Detect which cell encompasses the target text, then output its [X, Y] center coordinate. 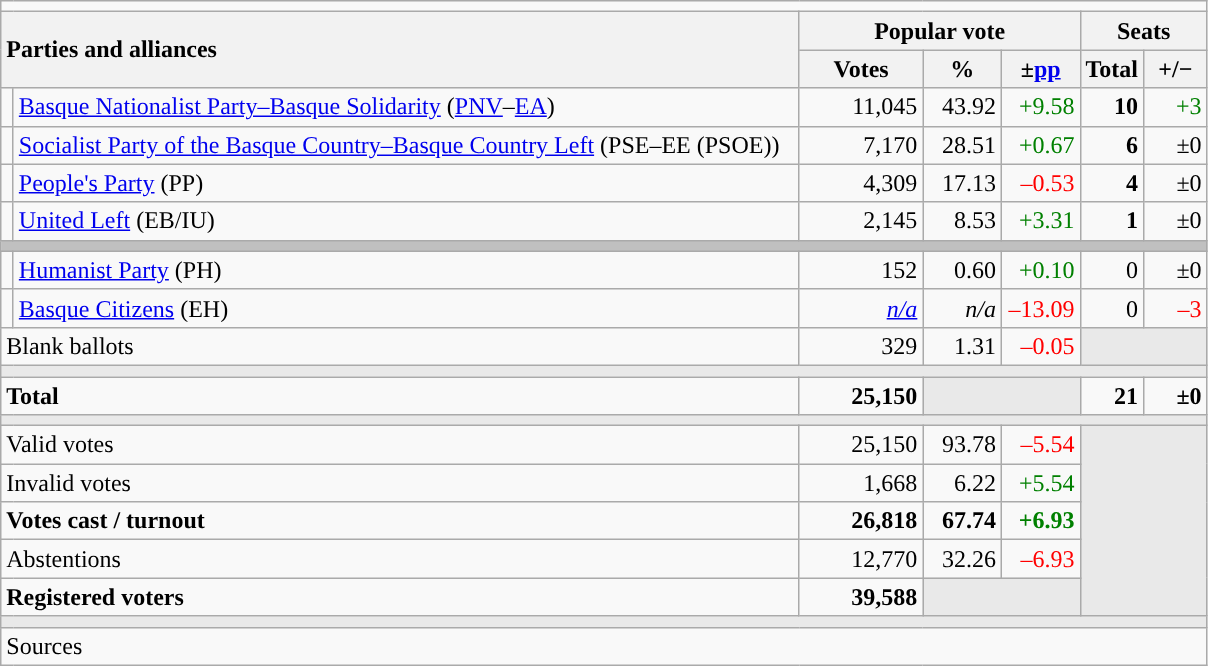
±pp [1040, 69]
26,818 [861, 521]
+3.31 [1040, 221]
+3 [1176, 107]
Valid votes [400, 445]
–13.09 [1040, 308]
12,770 [861, 559]
Basque Nationalist Party–Basque Solidarity (PNV–EA) [406, 107]
17.13 [962, 183]
Registered voters [400, 597]
Humanist Party (PH) [406, 270]
+6.93 [1040, 521]
–3 [1176, 308]
People's Party (PP) [406, 183]
Basque Citizens (EH) [406, 308]
1,668 [861, 483]
7,170 [861, 145]
Popular vote [940, 31]
10 [1112, 107]
Seats [1144, 31]
Invalid votes [400, 483]
+5.54 [1040, 483]
Sources [604, 646]
8.53 [962, 221]
2,145 [861, 221]
152 [861, 270]
+9.58 [1040, 107]
Socialist Party of the Basque Country–Basque Country Left (PSE–EE (PSOE)) [406, 145]
–0.53 [1040, 183]
11,045 [861, 107]
–5.54 [1040, 445]
Votes [861, 69]
United Left (EB/IU) [406, 221]
329 [861, 346]
Parties and alliances [400, 50]
% [962, 69]
43.92 [962, 107]
1.31 [962, 346]
–0.05 [1040, 346]
6.22 [962, 483]
6 [1112, 145]
+/− [1176, 69]
0.60 [962, 270]
28.51 [962, 145]
4,309 [861, 183]
Votes cast / turnout [400, 521]
+0.10 [1040, 270]
93.78 [962, 445]
1 [1112, 221]
Blank ballots [400, 346]
39,588 [861, 597]
67.74 [962, 521]
+0.67 [1040, 145]
32.26 [962, 559]
4 [1112, 183]
Abstentions [400, 559]
21 [1112, 395]
–6.93 [1040, 559]
